For the text-containing cell, return its midpoint in (x, y) coordinate format. 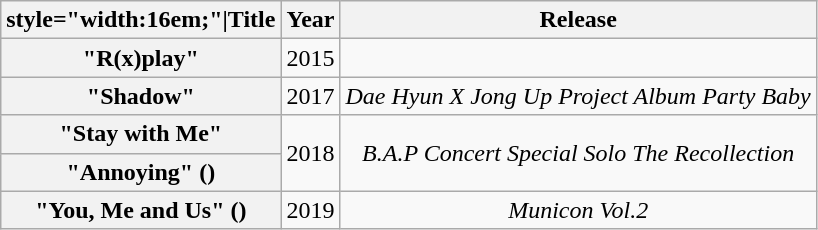
Municon Vol.2 (578, 210)
"You, Me and Us" () (141, 210)
2018 (310, 153)
style="width:16em;"|Title (141, 20)
"R(x)play" (141, 58)
Year (310, 20)
Dae Hyun X Jong Up Project Album Party Baby (578, 96)
Release (578, 20)
"Stay with Me" (141, 134)
2019 (310, 210)
2015 (310, 58)
"Shadow" (141, 96)
B.A.P Concert Special Solo The Recollection (578, 153)
"Annoying" () (141, 172)
2017 (310, 96)
